Output the (x, y) coordinate of the center of the cell containing the given text.  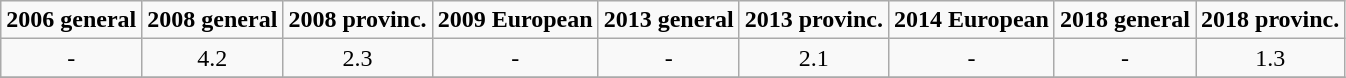
2013 provinc. (814, 20)
2008 provinc. (358, 20)
2006 general (72, 20)
2008 general (212, 20)
1.3 (1270, 58)
2009 European (515, 20)
2018 provinc. (1270, 20)
2013 general (668, 20)
4.2 (212, 58)
2.3 (358, 58)
2.1 (814, 58)
2014 European (971, 20)
2018 general (1124, 20)
